Provide the (X, Y) coordinate of the cell's center where the given text is located.  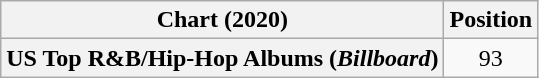
US Top R&B/Hip-Hop Albums (Billboard) (222, 58)
Position (491, 20)
Chart (2020) (222, 20)
93 (491, 58)
